Detect which cell encompasses the target text, then output its (X, Y) center coordinate. 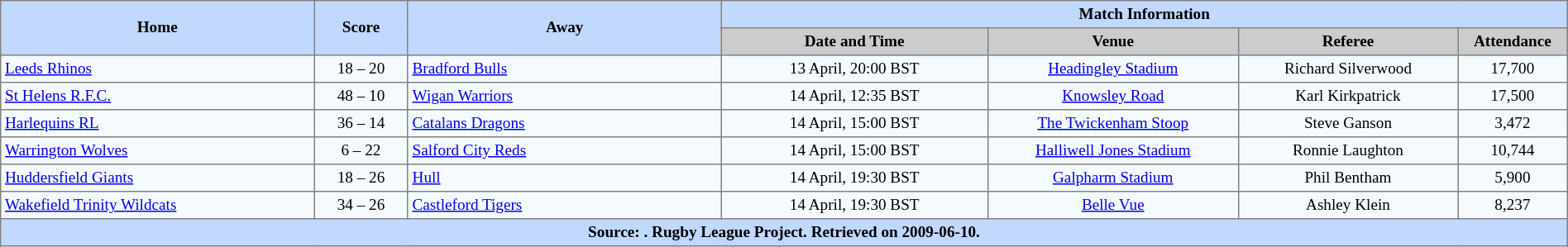
Hull (564, 178)
Ronnie Laughton (1348, 150)
17,500 (1513, 96)
Wigan Warriors (564, 96)
St Helens R.F.C. (157, 96)
5,900 (1513, 178)
Salford City Reds (564, 150)
13 April, 20:00 BST (854, 69)
6 – 22 (361, 150)
10,744 (1513, 150)
Halliwell Jones Stadium (1113, 150)
48 – 10 (361, 96)
3,472 (1513, 124)
Phil Bentham (1348, 178)
Karl Kirkpatrick (1348, 96)
Galpharm Stadium (1113, 178)
Date and Time (854, 41)
Referee (1348, 41)
Catalans Dragons (564, 124)
14 April, 12:35 BST (854, 96)
17,700 (1513, 69)
Richard Silverwood (1348, 69)
36 – 14 (361, 124)
Headingley Stadium (1113, 69)
Venue (1113, 41)
8,237 (1513, 205)
Knowsley Road (1113, 96)
Castleford Tigers (564, 205)
18 – 26 (361, 178)
Match Information (1145, 15)
The Twickenham Stoop (1113, 124)
Ashley Klein (1348, 205)
Steve Ganson (1348, 124)
Leeds Rhinos (157, 69)
Home (157, 28)
Harlequins RL (157, 124)
Belle Vue (1113, 205)
Warrington Wolves (157, 150)
Away (564, 28)
34 – 26 (361, 205)
Bradford Bulls (564, 69)
Huddersfield Giants (157, 178)
Attendance (1513, 41)
18 – 20 (361, 69)
Score (361, 28)
Source: . Rugby League Project. Retrieved on 2009-06-10. (784, 233)
Wakefield Trinity Wildcats (157, 205)
